Locate the cell with the specified text and output its (X, Y) center coordinate. 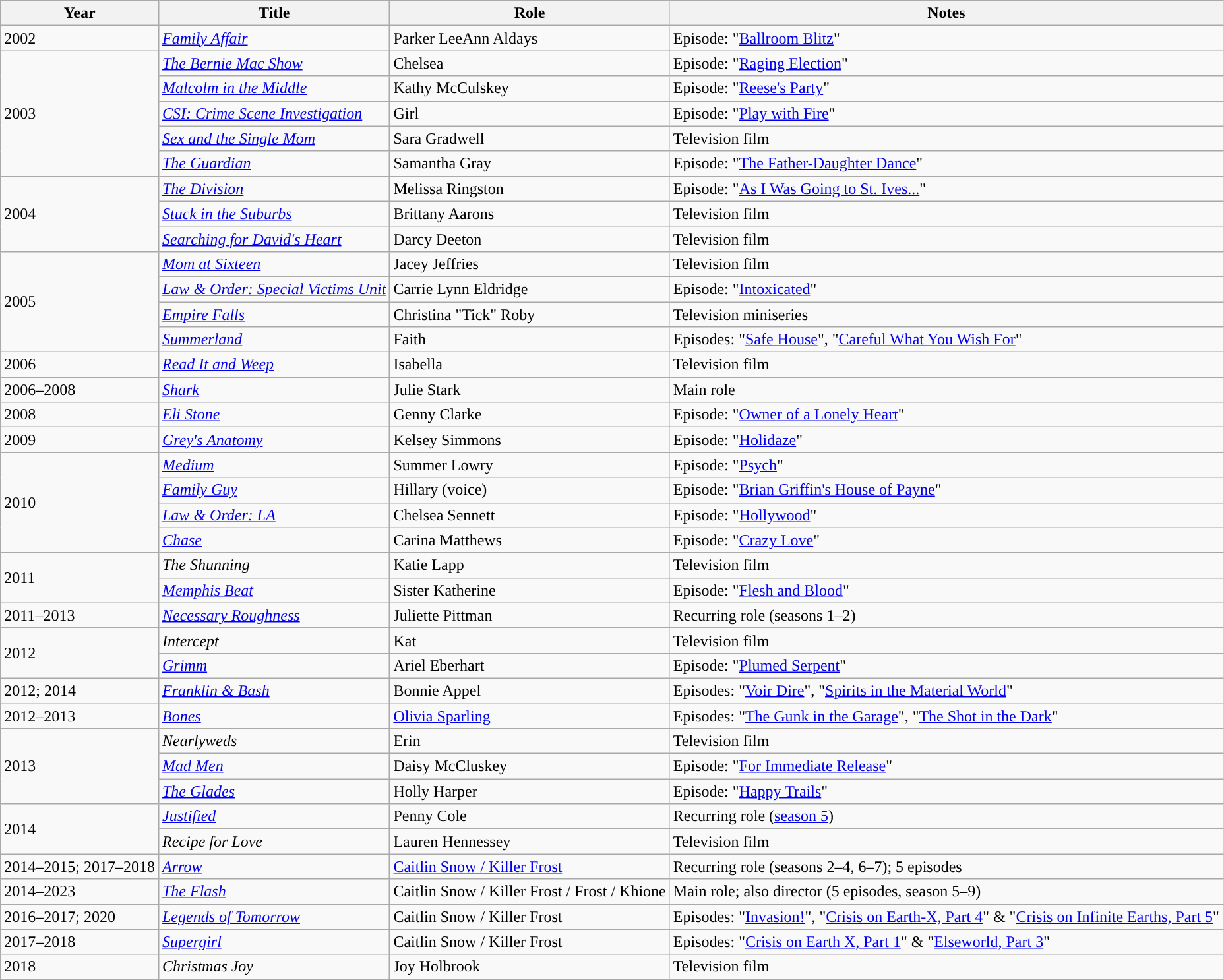
Brittany Aarons (530, 214)
Hillary (voice) (530, 490)
Nearlyweds (274, 741)
Genny Clarke (530, 415)
2009 (80, 440)
2004 (80, 214)
Necessary Roughness (274, 615)
Recurring role (seasons 1–2) (946, 615)
Kat (530, 640)
Christina "Tick" Roby (530, 315)
The Glades (274, 791)
2014–2023 (80, 892)
Title (274, 13)
Carrie Lynn Eldridge (530, 289)
The Bernie Mac Show (274, 63)
Parker LeeAnn Aldays (530, 38)
Bones (274, 716)
Episode: "Reese's Party" (946, 88)
The Division (274, 189)
Main role (946, 390)
Notes (946, 13)
Kathy McCulskey (530, 88)
Supergirl (274, 942)
Television miniseries (946, 315)
2014 (80, 829)
Episode: "Happy Trails" (946, 791)
The Guardian (274, 164)
Lauren Hennessey (530, 842)
Role (530, 13)
Olivia Sparling (530, 716)
Episode: "Intoxicated" (946, 289)
Holly Harper (530, 791)
Law & Order: LA (274, 515)
The Shunning (274, 565)
Grey's Anatomy (274, 440)
Episodes: "Safe House", "Careful What You Wish For" (946, 340)
Carina Matthews (530, 540)
Legends of Tomorrow (274, 917)
Episodes: "Voir Dire", "Spirits in the Material World" (946, 690)
Law & Order: Special Victims Unit (274, 289)
Episode: "The Father-Daughter Dance" (946, 164)
Faith (530, 340)
2011 (80, 578)
Episode: "As I Was Going to St. Ives..." (946, 189)
Episode: "Ballroom Blitz" (946, 38)
2003 (80, 113)
Episode: "Crazy Love" (946, 540)
Episode: "Psych" (946, 465)
Episodes: "Invasion!", "Crisis on Earth-X, Part 4" & "Crisis on Infinite Earths, Part 5" (946, 917)
2008 (80, 415)
Recipe for Love (274, 842)
Sex and the Single Mom (274, 138)
Darcy Deeton (530, 239)
Episode: "Flesh and Blood" (946, 590)
Shark (274, 390)
Episode: "Hollywood" (946, 515)
Episode: "Owner of a Lonely Heart" (946, 415)
Caitlin Snow / Killer Frost / Frost / Khione (530, 892)
Franklin & Bash (274, 690)
2013 (80, 766)
Bonnie Appel (530, 690)
Erin (530, 741)
Justified (274, 816)
Episode: "For Immediate Release" (946, 766)
Recurring role (season 5) (946, 816)
Stuck in the Suburbs (274, 214)
2005 (80, 301)
Juliette Pittman (530, 615)
Read It and Weep (274, 365)
Recurring role (seasons 2–4, 6–7); 5 episodes (946, 867)
2010 (80, 503)
Ariel Eberhart (530, 665)
Episode: "Brian Griffin's House of Payne" (946, 490)
Episode: "Holidaze" (946, 440)
Girl (530, 113)
Grimm (274, 665)
Episode: "Plumed Serpent" (946, 665)
Searching for David's Heart (274, 239)
Mom at Sixteen (274, 264)
2012 (80, 653)
Family Affair (274, 38)
Episodes: "The Gunk in the Garage", "The Shot in the Dark" (946, 716)
Katie Lapp (530, 565)
Empire Falls (274, 315)
Melissa Ringston (530, 189)
Year (80, 13)
2011–2013 (80, 615)
Family Guy (274, 490)
Episodes: "Crisis on Earth X, Part 1" & "Elseworld, Part 3" (946, 942)
Summer Lowry (530, 465)
Arrow (274, 867)
Chelsea Sennett (530, 515)
Intercept (274, 640)
Eli Stone (274, 415)
CSI: Crime Scene Investigation (274, 113)
Christmas Joy (274, 967)
Summerland (274, 340)
Julie Stark (530, 390)
Jacey Jeffries (530, 264)
2017–2018 (80, 942)
Chelsea (530, 63)
Malcolm in the Middle (274, 88)
Daisy McCluskey (530, 766)
The Flash (274, 892)
Kelsey Simmons (530, 440)
Memphis Beat (274, 590)
Sara Gradwell (530, 138)
2018 (80, 967)
Medium (274, 465)
Mad Men (274, 766)
Chase (274, 540)
Isabella (530, 365)
Penny Cole (530, 816)
2002 (80, 38)
Episode: "Play with Fire" (946, 113)
Episode: "Raging Election" (946, 63)
2012; 2014 (80, 690)
Joy Holbrook (530, 967)
2006 (80, 365)
2016–2017; 2020 (80, 917)
2006–2008 (80, 390)
Samantha Gray (530, 164)
Main role; also director (5 episodes, season 5–9) (946, 892)
Sister Katherine (530, 590)
2012–2013 (80, 716)
2014–2015; 2017–2018 (80, 867)
